Return the [x, y] coordinate for the center point of the cell that contains the specified text.  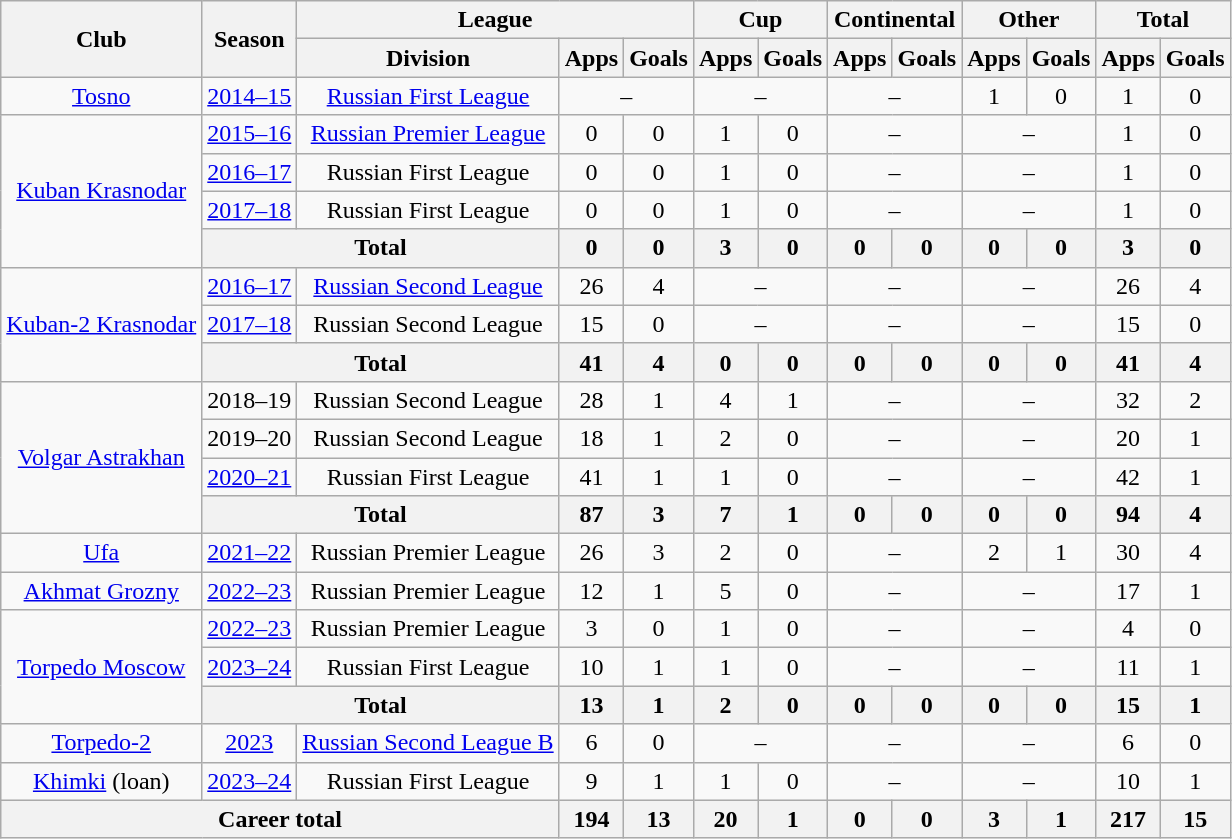
18 [591, 438]
Tosno [102, 96]
Khimki (loan) [102, 781]
Torpedo Moscow [102, 667]
Continental [895, 20]
5 [725, 591]
217 [1128, 819]
7 [725, 515]
2020–21 [250, 477]
Other [1029, 20]
9 [591, 781]
94 [1128, 515]
Season [250, 39]
2015–16 [250, 134]
Kuban Krasnodar [102, 191]
Cup [760, 20]
League [496, 20]
11 [1128, 667]
28 [591, 400]
Division [428, 58]
42 [1128, 477]
194 [591, 819]
Torpedo-2 [102, 743]
2021–22 [250, 553]
Career total [280, 819]
2019–20 [250, 438]
Volgar Astrakhan [102, 457]
87 [591, 515]
12 [591, 591]
Russian Second League B [428, 743]
Ufa [102, 553]
2023 [250, 743]
2014–15 [250, 96]
30 [1128, 553]
Akhmat Grozny [102, 591]
32 [1128, 400]
17 [1128, 591]
2018–19 [250, 400]
Kuban-2 Krasnodar [102, 324]
Club [102, 39]
